For the text-containing cell, return its midpoint in [x, y] coordinate format. 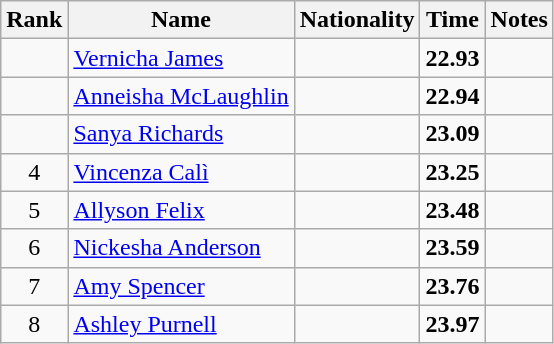
Nationality [357, 20]
Sanya Richards [181, 134]
23.59 [452, 248]
23.25 [452, 172]
6 [34, 248]
4 [34, 172]
Notes [519, 20]
22.94 [452, 96]
Name [181, 20]
Amy Spencer [181, 286]
23.76 [452, 286]
Time [452, 20]
Anneisha McLaughlin [181, 96]
23.09 [452, 134]
Vincenza Calì [181, 172]
23.48 [452, 210]
8 [34, 324]
23.97 [452, 324]
Vernicha James [181, 58]
Ashley Purnell [181, 324]
5 [34, 210]
22.93 [452, 58]
Nickesha Anderson [181, 248]
Allyson Felix [181, 210]
7 [34, 286]
Rank [34, 20]
